Determine the [X, Y] coordinate at the center of the cell enclosing the given text.  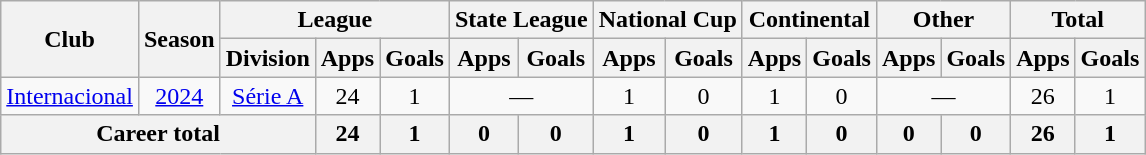
Internacional [70, 96]
Série A [268, 96]
Total [1078, 20]
Season [179, 39]
Club [70, 39]
League [334, 20]
Other [943, 20]
Career total [158, 134]
2024 [179, 96]
Division [268, 58]
National Cup [668, 20]
Continental [809, 20]
State League [521, 20]
